Capture the cell that displays the provided text and extract its [X, Y] central coordinate. 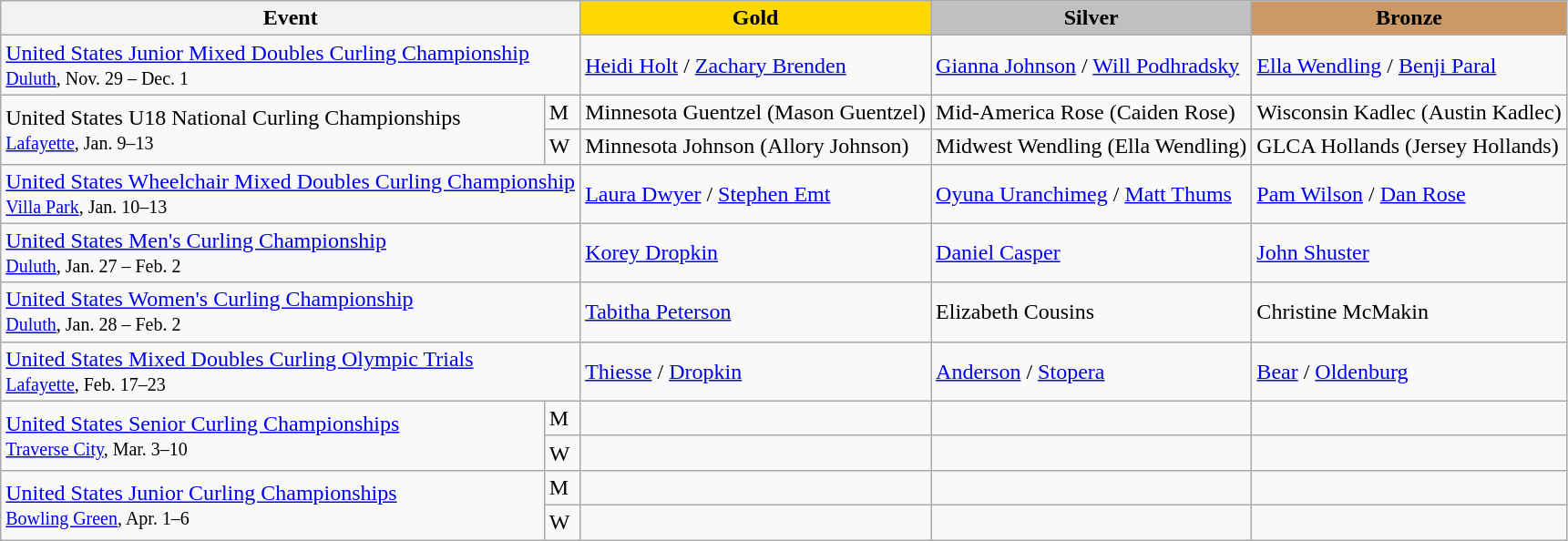
United States Junior Mixed Doubles Curling Championship Duluth, Nov. 29 – Dec. 1 [291, 66]
Pam Wilson / Dan Rose [1409, 193]
Ella Wendling / Benji Paral [1409, 66]
Elizabeth Cousins [1091, 311]
Gold [756, 18]
Mid-America Rose (Caiden Rose) [1091, 112]
Bear / Oldenburg [1409, 372]
Heidi Holt / Zachary Brenden [756, 66]
United States Senior Curling Championships Traverse City, Mar. 3–10 [272, 435]
Laura Dwyer / Stephen Emt [756, 193]
Minnesota Guentzel (Mason Guentzel) [756, 112]
Wisconsin Kadlec (Austin Kadlec) [1409, 112]
United States Mixed Doubles Curling Olympic Trials Lafayette, Feb. 17–23 [291, 372]
United States Wheelchair Mixed Doubles Curling Championship Villa Park, Jan. 10–13 [291, 193]
Thiesse / Dropkin [756, 372]
Anderson / Stopera [1091, 372]
Midwest Wendling (Ella Wendling) [1091, 147]
Tabitha Peterson [756, 311]
Silver [1091, 18]
Oyuna Uranchimeg / Matt Thums [1091, 193]
United States Women's Curling Championship Duluth, Jan. 28 – Feb. 2 [291, 311]
Christine McMakin [1409, 311]
Minnesota Johnson (Allory Johnson) [756, 147]
United States Men's Curling Championship Duluth, Jan. 27 – Feb. 2 [291, 253]
Event [291, 18]
United States Junior Curling Championships Bowling Green, Apr. 1–6 [272, 505]
GLCA Hollands (Jersey Hollands) [1409, 147]
John Shuster [1409, 253]
Daniel Casper [1091, 253]
Gianna Johnson / Will Podhradsky [1091, 66]
Bronze [1409, 18]
Korey Dropkin [756, 253]
United States U18 National Curling Championships Lafayette, Jan. 9–13 [272, 129]
